Extract the [x, y] coordinate from the center of the cell holding the provided text.  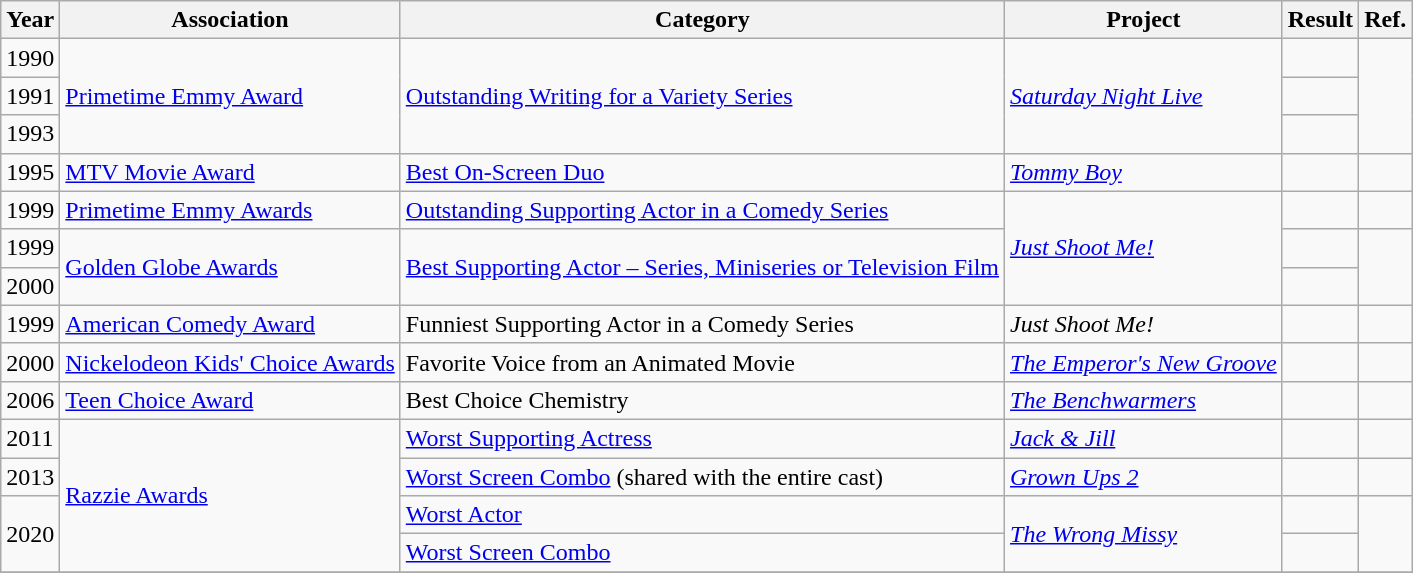
Grown Ups 2 [1144, 477]
Worst Supporting Actress [702, 438]
1991 [30, 96]
Favorite Voice from an Animated Movie [702, 362]
Funniest Supporting Actor in a Comedy Series [702, 324]
Worst Screen Combo (shared with the entire cast) [702, 477]
Tommy Boy [1144, 172]
Outstanding Supporting Actor in a Comedy Series [702, 210]
2020 [30, 534]
The Benchwarmers [1144, 400]
1995 [30, 172]
Ref. [1386, 20]
2011 [30, 438]
Association [230, 20]
Best On-Screen Duo [702, 172]
MTV Movie Award [230, 172]
Result [1320, 20]
Worst Actor [702, 515]
Primetime Emmy Awards [230, 210]
Jack & Jill [1144, 438]
Outstanding Writing for a Variety Series [702, 96]
Category [702, 20]
Teen Choice Award [230, 400]
Razzie Awards [230, 495]
Primetime Emmy Award [230, 96]
Worst Screen Combo [702, 553]
Year [30, 20]
Saturday Night Live [1144, 96]
1990 [30, 58]
2006 [30, 400]
Best Supporting Actor – Series, Miniseries or Television Film [702, 267]
Project [1144, 20]
Golden Globe Awards [230, 267]
The Wrong Missy [1144, 534]
American Comedy Award [230, 324]
The Emperor's New Groove [1144, 362]
2013 [30, 477]
1993 [30, 134]
Nickelodeon Kids' Choice Awards [230, 362]
Best Choice Chemistry [702, 400]
